Identify which cell holds the provided text, then report its [X, Y] central coordinate. 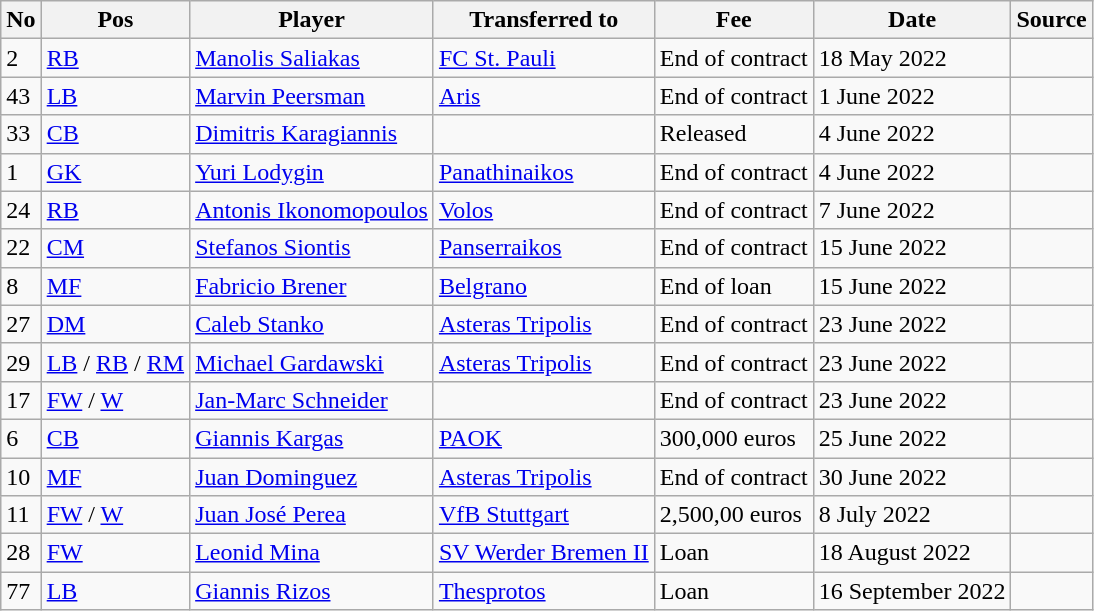
GK [115, 172]
7 June 2022 [912, 210]
43 [21, 96]
16 September 2022 [912, 591]
10 [21, 477]
300,000 euros [734, 438]
77 [21, 591]
Fabricio Brener [312, 286]
Panserraikos [544, 248]
Juan José Perea [312, 515]
Caleb Stanko [312, 324]
Panathinaikos [544, 172]
Juan Dominguez [312, 477]
2 [21, 58]
Michael Gardawski [312, 362]
Manolis Saliakas [312, 58]
Transferred to [544, 20]
Aris [544, 96]
22 [21, 248]
2,500,00 euros [734, 515]
25 June 2022 [912, 438]
Date [912, 20]
Volos [544, 210]
27 [21, 324]
DM [115, 324]
LB / RB / RM [115, 362]
Jan-Marc Schneider [312, 400]
Antonis Ikonomopoulos [312, 210]
8 [21, 286]
PAOK [544, 438]
18 August 2022 [912, 553]
FC St. Pauli [544, 58]
Player [312, 20]
29 [21, 362]
11 [21, 515]
End of loan [734, 286]
Released [734, 134]
6 [21, 438]
Thesprotos [544, 591]
Dimitris Karagiannis [312, 134]
Pos [115, 20]
24 [21, 210]
33 [21, 134]
28 [21, 553]
8 July 2022 [912, 515]
1 June 2022 [912, 96]
No [21, 20]
CM [115, 248]
Yuri Lodygin [312, 172]
Stefanos Siontis [312, 248]
17 [21, 400]
1 [21, 172]
30 June 2022 [912, 477]
Giannis Rizos [312, 591]
Fee [734, 20]
SV Werder Bremen II [544, 553]
Marvin Peersman [312, 96]
FW [115, 553]
Belgrano [544, 286]
VfB Stuttgart [544, 515]
18 May 2022 [912, 58]
Leonid Mina [312, 553]
Source [1052, 20]
Giannis Kargas [312, 438]
